For the text-containing cell, return its midpoint in [x, y] coordinate format. 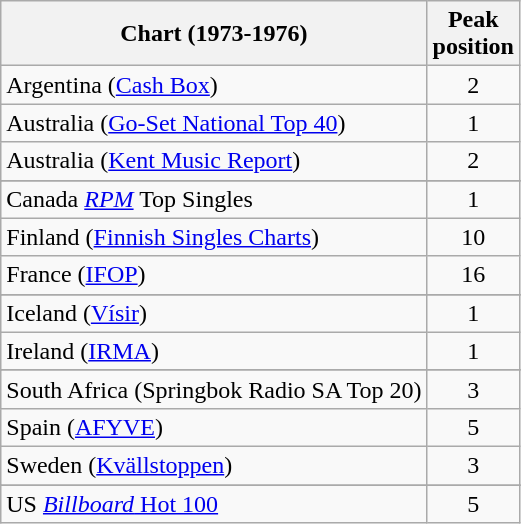
Peakposition [473, 34]
Iceland (Vísir) [214, 313]
Australia (Kent Music Report) [214, 161]
Finland (Finnish Singles Charts) [214, 237]
Chart (1973-1976) [214, 34]
Sweden (Kvällstoppen) [214, 465]
South Africa (Springbok Radio SA Top 20) [214, 389]
16 [473, 275]
France (IFOP) [214, 275]
US Billboard Hot 100 [214, 503]
Argentina (Cash Box) [214, 85]
Canada RPM Top Singles [214, 199]
Spain (AFYVE) [214, 427]
10 [473, 237]
Australia (Go-Set National Top 40) [214, 123]
Ireland (IRMA) [214, 351]
